Determine the [X, Y] coordinate at the center of the cell enclosing the given text.  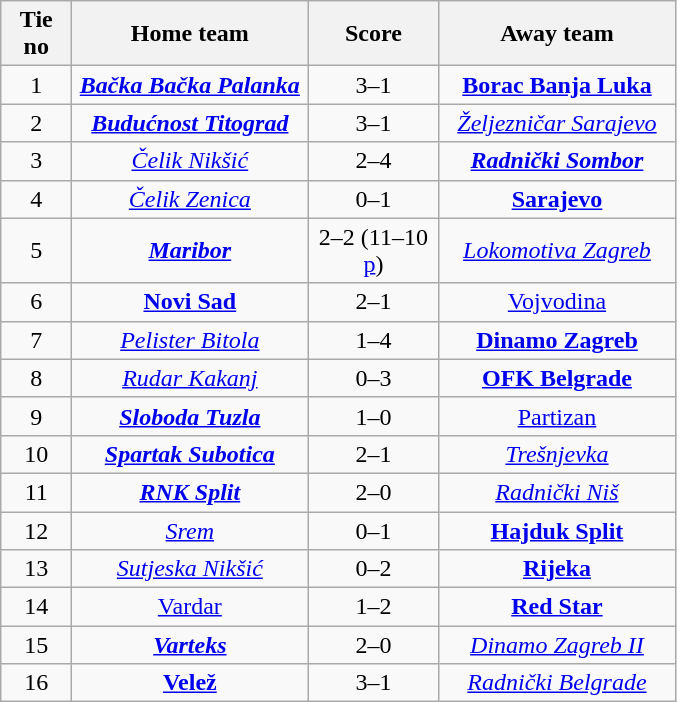
7 [36, 340]
6 [36, 302]
4 [36, 199]
Home team [190, 34]
Maribor [190, 250]
Partizan [557, 416]
11 [36, 492]
Srem [190, 531]
Radnički Sombor [557, 161]
Vardar [190, 607]
Varteks [190, 645]
Vojvodina [557, 302]
8 [36, 378]
Novi Sad [190, 302]
1–4 [374, 340]
Sutjeska Nikšić [190, 569]
2–2 (11–10 p) [374, 250]
9 [36, 416]
12 [36, 531]
1–0 [374, 416]
3 [36, 161]
14 [36, 607]
5 [36, 250]
0–3 [374, 378]
Velež [190, 683]
Spartak Subotica [190, 454]
0–2 [374, 569]
Trešnjevka [557, 454]
1 [36, 85]
Sarajevo [557, 199]
Pelister Bitola [190, 340]
Rijeka [557, 569]
Lokomotiva Zagreb [557, 250]
13 [36, 569]
Dinamo Zagreb [557, 340]
Rudar Kakanj [190, 378]
1–2 [374, 607]
10 [36, 454]
Budućnost Titograd [190, 123]
Radnički Belgrade [557, 683]
Dinamo Zagreb II [557, 645]
2–4 [374, 161]
Čelik Zenica [190, 199]
16 [36, 683]
RNK Split [190, 492]
Red Star [557, 607]
Radnički Niš [557, 492]
Borac Banja Luka [557, 85]
Score [374, 34]
Hajduk Split [557, 531]
Željezničar Sarajevo [557, 123]
Čelik Nikšić [190, 161]
Sloboda Tuzla [190, 416]
15 [36, 645]
Bačka Bačka Palanka [190, 85]
Tie no [36, 34]
Away team [557, 34]
2 [36, 123]
OFK Belgrade [557, 378]
